Return the (X, Y) coordinate for the center point of the cell that contains the specified text.  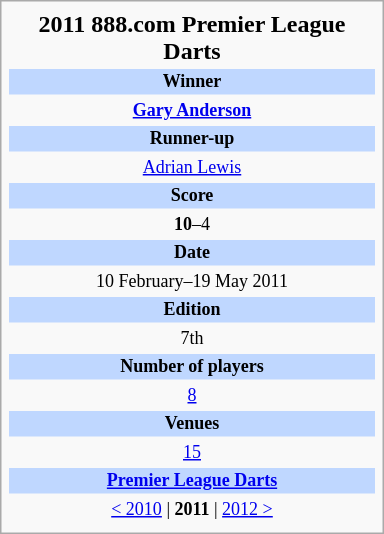
Venues (192, 424)
Score (192, 196)
Gary Anderson (192, 111)
2011 888.com Premier League Darts (192, 38)
10 February–19 May 2011 (192, 282)
Adrian Lewis (192, 168)
7th (192, 339)
Number of players (192, 367)
Winner (192, 82)
Runner-up (192, 139)
15 (192, 453)
8 (192, 396)
Edition (192, 310)
Premier League Darts (192, 481)
10–4 (192, 225)
< 2010 | 2011 | 2012 > (192, 510)
Date (192, 253)
